Pinpoint the cell where the given text exists, returning its [x, y] midpoint coordinate. 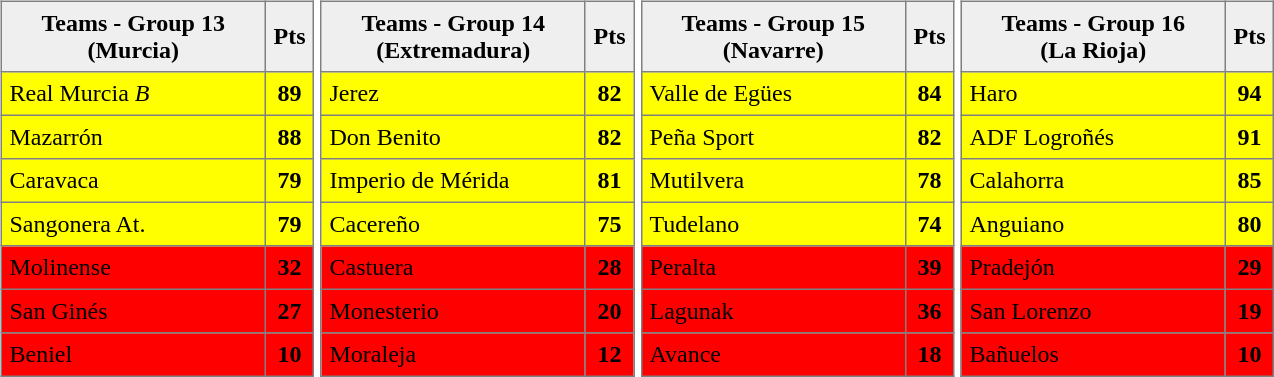
Avance [773, 355]
Mazarrón [133, 137]
Mutilvera [773, 181]
84 [929, 94]
San Lorenzo [1093, 311]
Beniel [133, 355]
Imperio de Mérida [453, 181]
78 [929, 181]
Jerez [453, 94]
Peralta [773, 268]
29 [1249, 268]
Cacereño [453, 224]
San Ginés [133, 311]
80 [1249, 224]
Moraleja [453, 355]
Haro [1093, 94]
27 [289, 311]
75 [609, 224]
Teams - Group 16(La Rioja) [1093, 36]
39 [929, 268]
Don Benito [453, 137]
Tudelano [773, 224]
Bañuelos [1093, 355]
Caravaca [133, 181]
ADF Logroñés [1093, 137]
Calahorra [1093, 181]
28 [609, 268]
Sangonera At. [133, 224]
Teams - Group 15(Navarre) [773, 36]
88 [289, 137]
Teams - Group 14(Extremadura) [453, 36]
89 [289, 94]
81 [609, 181]
Castuera [453, 268]
Valle de Egües [773, 94]
36 [929, 311]
18 [929, 355]
91 [1249, 137]
85 [1249, 181]
12 [609, 355]
Peña Sport [773, 137]
Monesterio [453, 311]
74 [929, 224]
Anguiano [1093, 224]
19 [1249, 311]
20 [609, 311]
Teams - Group 13(Murcia) [133, 36]
Molinense [133, 268]
94 [1249, 94]
32 [289, 268]
Real Murcia B [133, 94]
Pradejón [1093, 268]
Lagunak [773, 311]
